Output the (x, y) coordinate of the center of the cell containing the given text.  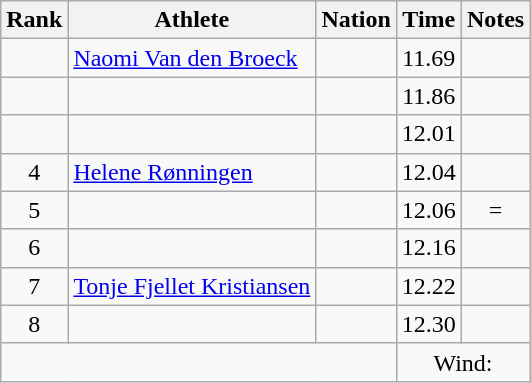
12.06 (428, 210)
Athlete (192, 20)
12.01 (428, 134)
6 (34, 248)
Time (428, 20)
11.86 (428, 96)
Notes (495, 20)
Nation (356, 20)
5 (34, 210)
7 (34, 286)
12.30 (428, 324)
= (495, 210)
Naomi Van den Broeck (192, 58)
Rank (34, 20)
8 (34, 324)
12.22 (428, 286)
Tonje Fjellet Kristiansen (192, 286)
4 (34, 172)
Helene Rønningen (192, 172)
12.16 (428, 248)
Wind: (462, 362)
11.69 (428, 58)
12.04 (428, 172)
